Provide the [X, Y] coordinate of the cell's center where the given text is located.  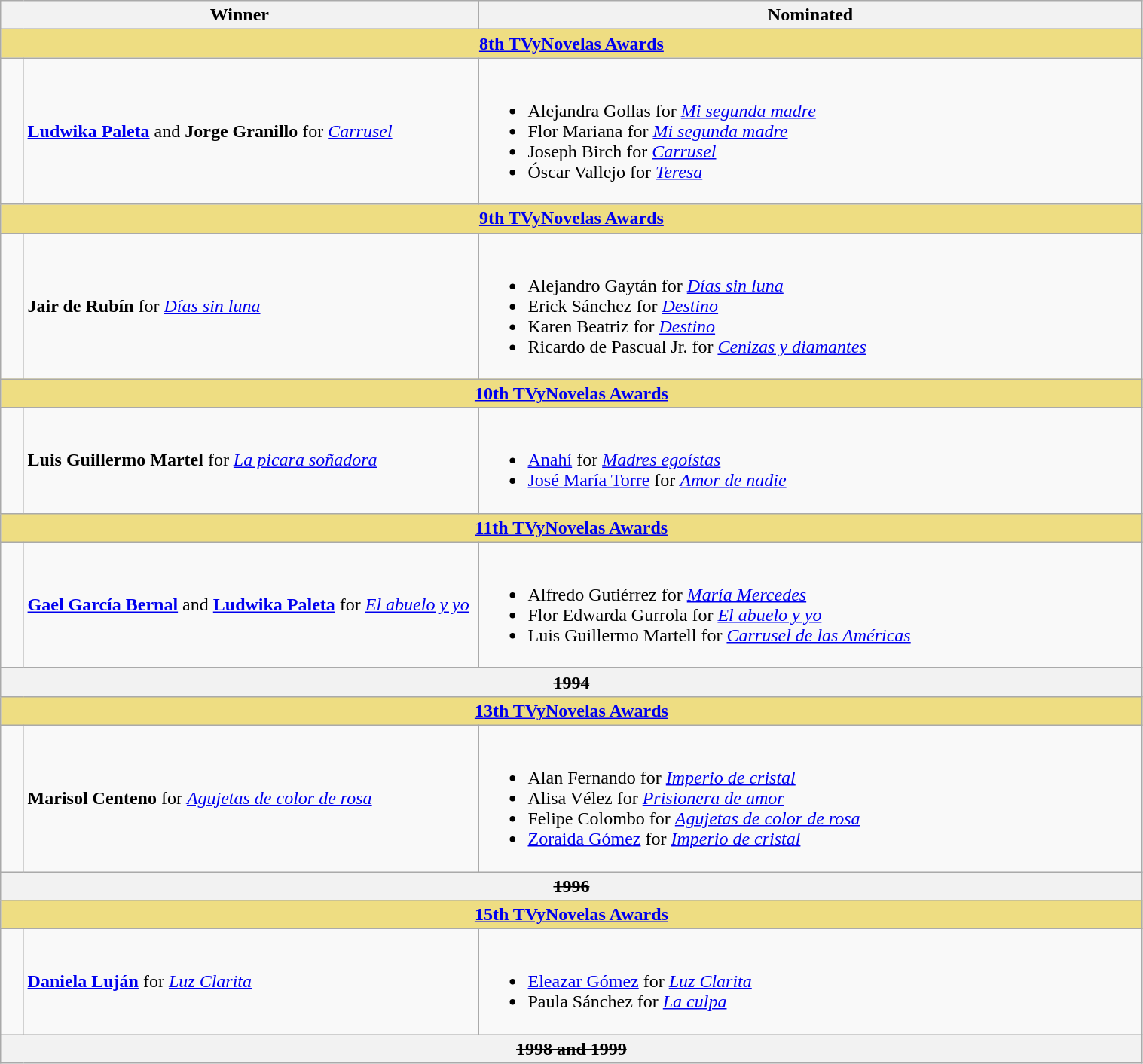
Ludwika Paleta and Jorge Granillo for Carrusel [251, 131]
Winner [240, 15]
11th TVyNovelas Awards [571, 527]
Daniela Luján for Luz Clarita [251, 982]
Nominated [811, 15]
1996 [571, 885]
Gael García Bernal and Ludwika Paleta for El abuelo y yo [251, 604]
8th TVyNovelas Awards [571, 44]
9th TVyNovelas Awards [571, 219]
15th TVyNovelas Awards [571, 915]
1994 [571, 682]
Luis Guillermo Martel for La picara soñadora [251, 460]
Eleazar Gómez for Luz ClaritaPaula Sánchez for La culpa [811, 982]
13th TVyNovelas Awards [571, 711]
Alejandro Gaytán for Días sin lunaErick Sánchez for DestinoKaren Beatriz for DestinoRicardo de Pascual Jr. for Cenizas y diamantes [811, 306]
Alejandra Gollas for Mi segunda madreFlor Mariana for Mi segunda madreJoseph Birch for CarruselÓscar Vallejo for Teresa [811, 131]
Anahí for Madres egoístasJosé María Torre for Amor de nadie [811, 460]
10th TVyNovelas Awards [571, 393]
Jair de Rubín for Días sin luna [251, 306]
Marisol Centeno for Agujetas de color de rosa [251, 798]
1998 and 1999 [571, 1049]
Alfredo Gutiérrez for María MercedesFlor Edwarda Gurrola for El abuelo y yoLuis Guillermo Martell for Carrusel de las Américas [811, 604]
